Search for the cell housing the specified text and yield its (x, y) center coordinate. 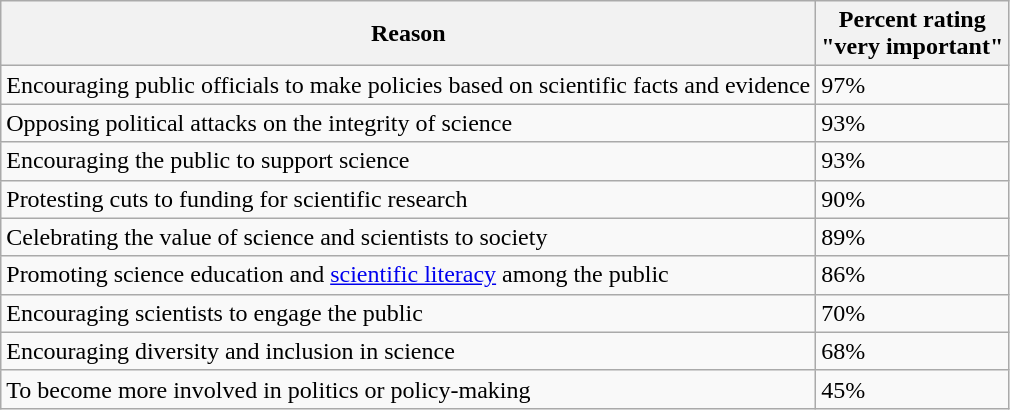
45% (912, 389)
Encouraging diversity and inclusion in science (408, 351)
90% (912, 199)
70% (912, 313)
Encouraging scientists to engage the public (408, 313)
Encouraging public officials to make policies based on scientific facts and evidence (408, 85)
Opposing political attacks on the integrity of science (408, 123)
To become more involved in politics or policy-making (408, 389)
Celebrating the value of science and scientists to society (408, 237)
68% (912, 351)
97% (912, 85)
Promoting science education and scientific literacy among the public (408, 275)
Encouraging the public to support science (408, 161)
Percent rating"very important" (912, 34)
Reason (408, 34)
Protesting cuts to funding for scientific research (408, 199)
86% (912, 275)
89% (912, 237)
